Return [X, Y] of the center of cell containing provided text 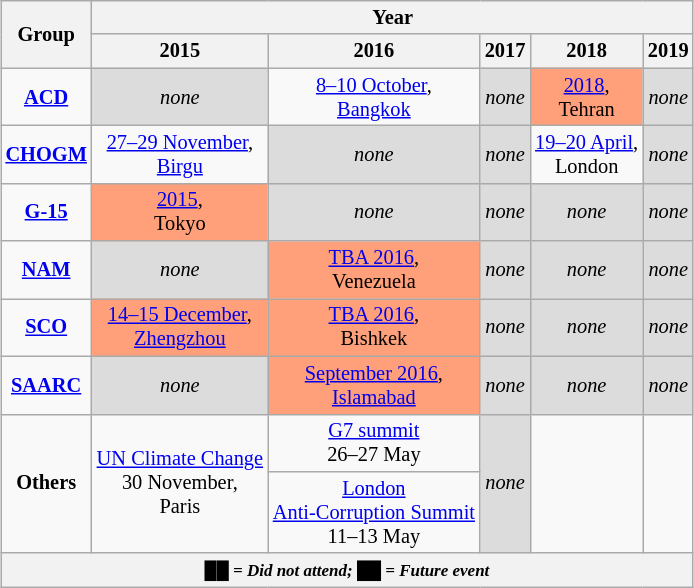
CHOGM [46, 154]
2015,Tokyo [180, 212]
SCO [46, 327]
2016 [374, 51]
ACD [46, 97]
Others [46, 484]
2015 [180, 51]
2017 [505, 51]
2018 [586, 51]
September 2016,Islamabad [374, 385]
NAM [46, 270]
TBA 2016,Bishkek [374, 327]
19–20 April,London [586, 154]
2018,Tehran [586, 97]
██ = Did not attend; ██ = Future event [348, 570]
27–29 November,Birgu [180, 154]
LondonAnti-Corruption Summit11–13 May [374, 512]
G7 summit26–27 May [374, 443]
8–10 October,Bangkok [374, 97]
G-15 [46, 212]
UN Climate Change30 November,Paris [180, 484]
2019 [668, 51]
Group [46, 34]
TBA 2016,Venezuela [374, 270]
14–15 December,Zhengzhou [180, 327]
Year [393, 17]
SAARC [46, 385]
